Pinpoint the cell where the given text exists, returning its [X, Y] midpoint coordinate. 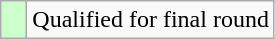
Qualified for final round [151, 20]
